Return the [x, y] coordinate for the center point of the cell that contains the specified text.  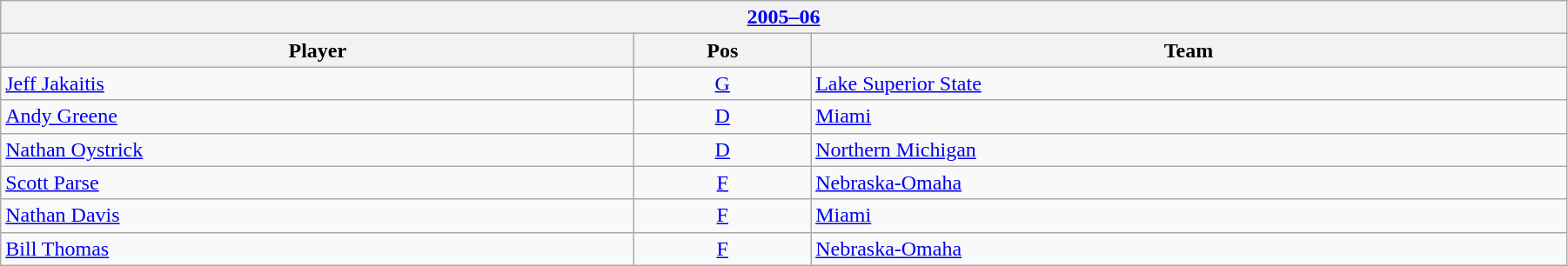
Scott Parse [318, 183]
Nathan Oystrick [318, 150]
Jeff Jakaitis [318, 83]
2005–06 [784, 17]
Team [1189, 50]
Lake Superior State [1189, 83]
Andy Greene [318, 116]
Nathan Davis [318, 216]
Bill Thomas [318, 249]
Pos [722, 50]
G [722, 83]
Player [318, 50]
Northern Michigan [1189, 150]
